Scan for the cell matching the given text and deliver its (x, y) coordinate at center. 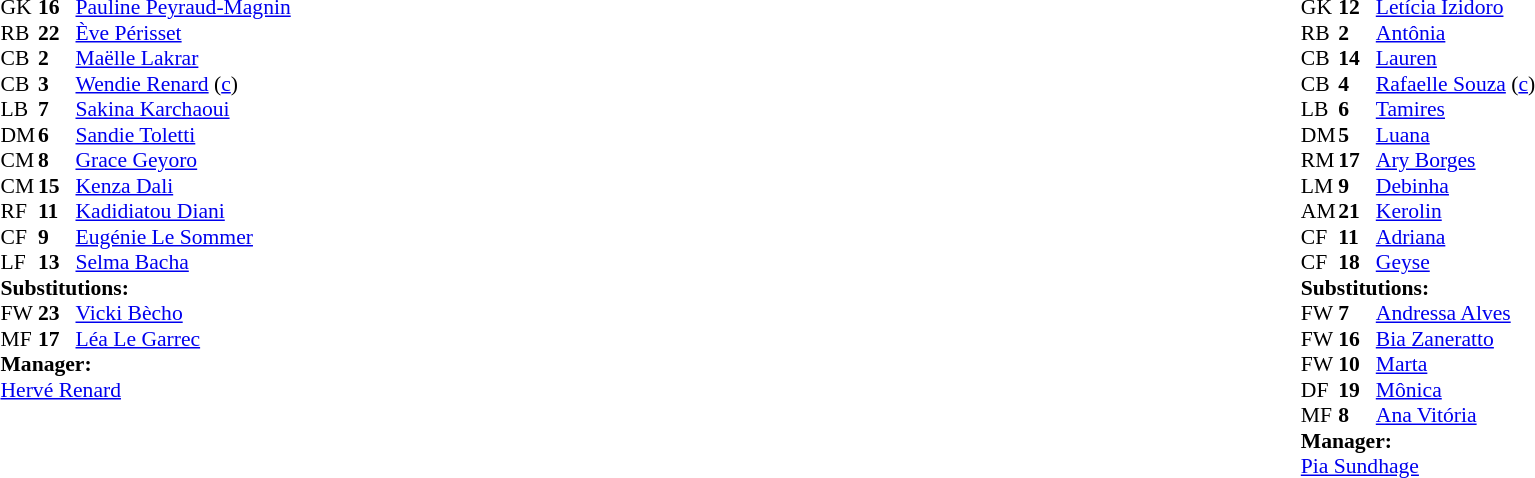
5 (1357, 135)
RF (19, 211)
13 (57, 263)
Andressa Alves (1456, 313)
Sandie Toletti (184, 135)
18 (1357, 263)
22 (57, 33)
Rafaelle Souza (c) (1456, 84)
16 (1357, 339)
Maëlle Lakrar (184, 59)
21 (1357, 211)
Luana (1456, 135)
Bia Zaneratto (1456, 339)
Antônia (1456, 33)
Ana Vitória (1456, 415)
Vicki Bècho (184, 313)
Kadidiatou Diani (184, 211)
Geyse (1456, 263)
Tamires (1456, 109)
15 (57, 186)
Kerolin (1456, 211)
10 (1357, 365)
Eugénie Le Sommer (184, 237)
Mônica (1456, 390)
Léa Le Garrec (184, 339)
4 (1357, 84)
Sakina Karchaoui (184, 109)
Adriana (1456, 237)
Lauren (1456, 59)
Ève Périsset (184, 33)
Selma Bacha (184, 263)
19 (1357, 390)
DF (1320, 390)
Kenza Dali (184, 186)
14 (1357, 59)
Wendie Renard (c) (184, 84)
3 (57, 84)
Ary Borges (1456, 161)
Debinha (1456, 186)
Hervé Renard (145, 390)
RM (1320, 161)
Grace Geyoro (184, 161)
LF (19, 263)
LM (1320, 186)
23 (57, 313)
AM (1320, 211)
Marta (1456, 365)
